Return the [X, Y] coordinate for the center point of the cell that contains the specified text.  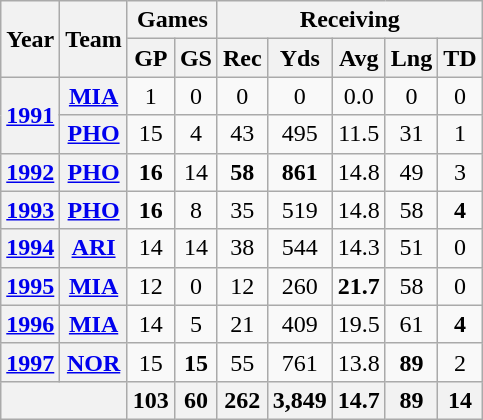
Games [172, 20]
Year [30, 39]
761 [300, 362]
60 [196, 400]
GP [150, 58]
49 [411, 172]
55 [242, 362]
544 [300, 248]
51 [411, 248]
861 [300, 172]
NOR [94, 362]
Rec [242, 58]
Receiving [350, 20]
519 [300, 210]
11.5 [358, 134]
19.5 [358, 324]
31 [411, 134]
14.7 [358, 400]
38 [242, 248]
1994 [30, 248]
Yds [300, 58]
260 [300, 286]
495 [300, 134]
21.7 [358, 286]
1993 [30, 210]
1997 [30, 362]
409 [300, 324]
13.8 [358, 362]
1992 [30, 172]
2 [460, 362]
14.3 [358, 248]
61 [411, 324]
1995 [30, 286]
103 [150, 400]
1991 [30, 115]
43 [242, 134]
21 [242, 324]
8 [196, 210]
3,849 [300, 400]
35 [242, 210]
ARI [94, 248]
5 [196, 324]
Avg [358, 58]
GS [196, 58]
TD [460, 58]
Lng [411, 58]
3 [460, 172]
1996 [30, 324]
0.0 [358, 96]
262 [242, 400]
Team [94, 39]
